Determine the (X, Y) coordinate at the center of the cell enclosing the given text.  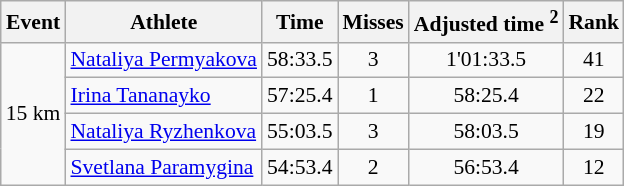
56:53.4 (486, 167)
1'01:33.5 (486, 60)
57:25.4 (300, 96)
2 (374, 167)
Irina Tananayko (164, 96)
58:25.4 (486, 96)
Svetlana Paramygina (164, 167)
Nataliya Permyakova (164, 60)
Event (34, 22)
54:53.4 (300, 167)
Misses (374, 22)
1 (374, 96)
Adjusted time 2 (486, 22)
Nataliya Ryzhenkova (164, 132)
58:33.5 (300, 60)
22 (594, 96)
Time (300, 22)
12 (594, 167)
58:03.5 (486, 132)
Rank (594, 22)
41 (594, 60)
Athlete (164, 22)
55:03.5 (300, 132)
19 (594, 132)
15 km (34, 113)
